Locate the cell with the specified text and output its [x, y] center coordinate. 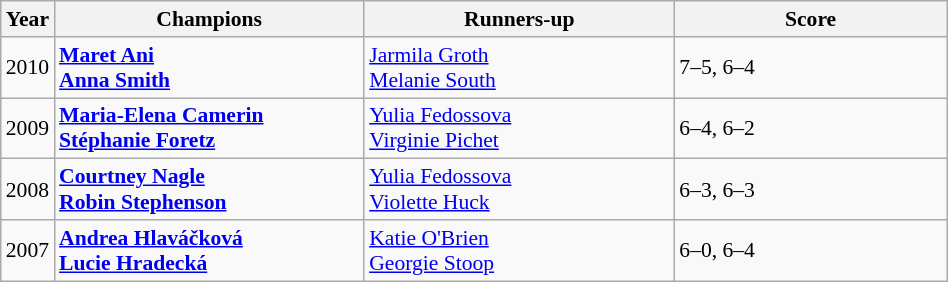
Score [810, 19]
6–3, 6–3 [810, 190]
Champions [209, 19]
Runners-up [519, 19]
Yulia Fedossova Violette Huck [519, 190]
Year [28, 19]
Jarmila Groth Melanie South [519, 68]
6–4, 6–2 [810, 128]
Maria-Elena Camerin Stéphanie Foretz [209, 128]
2009 [28, 128]
2010 [28, 68]
Maret Ani Anna Smith [209, 68]
Courtney Nagle Robin Stephenson [209, 190]
6–0, 6–4 [810, 250]
Katie O'Brien Georgie Stoop [519, 250]
7–5, 6–4 [810, 68]
2007 [28, 250]
Andrea Hlaváčková Lucie Hradecká [209, 250]
Yulia Fedossova Virginie Pichet [519, 128]
2008 [28, 190]
